Pinpoint the cell where the given text exists, returning its [x, y] midpoint coordinate. 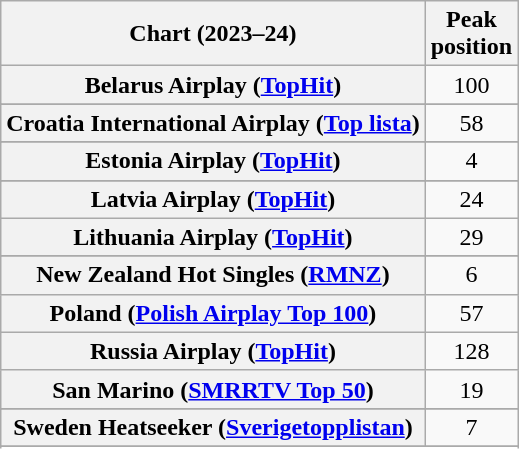
Peakposition [471, 34]
57 [471, 313]
Lithuania Airplay (TopHit) [213, 237]
128 [471, 351]
6 [471, 275]
Poland (Polish Airplay Top 100) [213, 313]
58 [471, 123]
Sweden Heatseeker (Sverigetopplistan) [213, 427]
Latvia Airplay (TopHit) [213, 199]
Estonia Airplay (TopHit) [213, 161]
100 [471, 85]
19 [471, 389]
Chart (2023–24) [213, 34]
San Marino (SMRRTV Top 50) [213, 389]
24 [471, 199]
Croatia International Airplay (Top lista) [213, 123]
New Zealand Hot Singles (RMNZ) [213, 275]
Russia Airplay (TopHit) [213, 351]
4 [471, 161]
29 [471, 237]
7 [471, 427]
Belarus Airplay (TopHit) [213, 85]
